Locate the cell with the specified text and output its [X, Y] center coordinate. 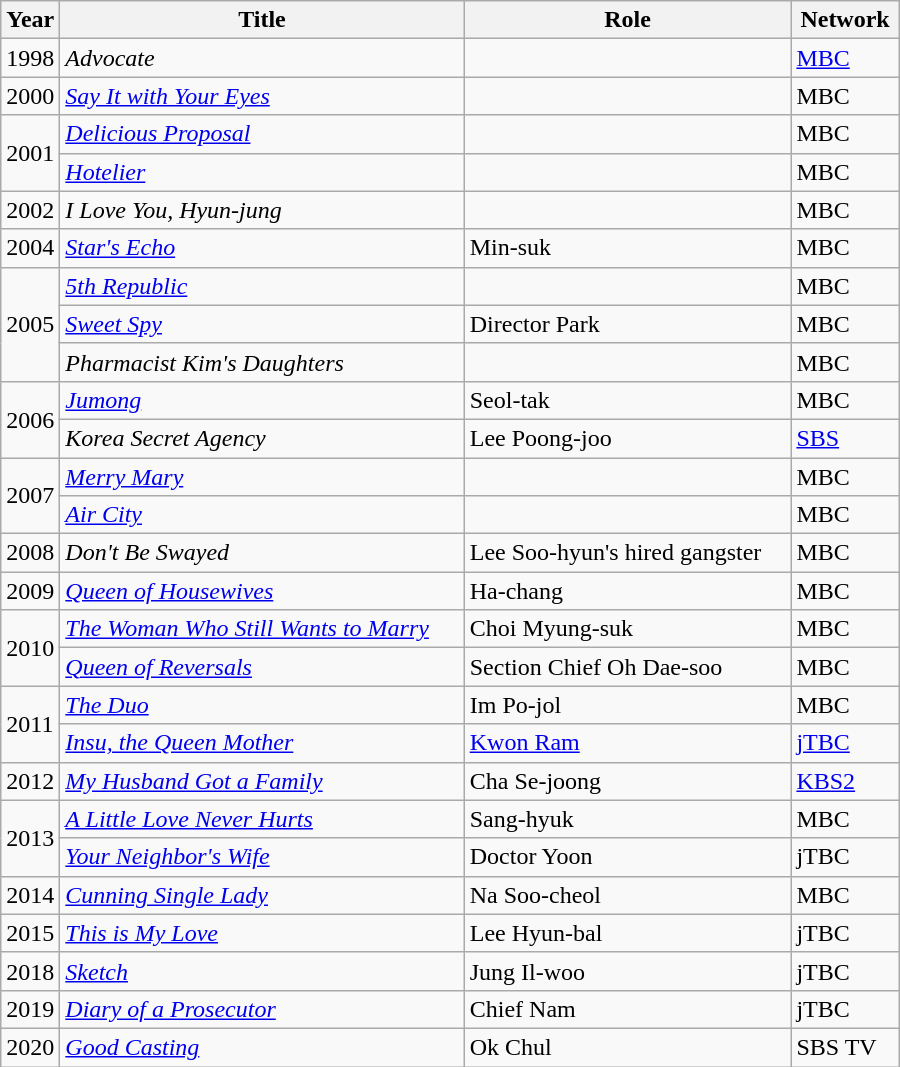
2015 [30, 933]
KBS2 [845, 781]
Ok Chul [628, 1047]
2001 [30, 153]
Network [845, 20]
SBS [845, 438]
2020 [30, 1047]
Delicious Proposal [262, 134]
Queen of Housewives [262, 591]
Korea Secret Agency [262, 438]
Your Neighbor's Wife [262, 857]
Min-suk [628, 248]
2005 [30, 324]
2002 [30, 210]
Advocate [262, 58]
2010 [30, 648]
Ha-chang [628, 591]
My Husband Got a Family [262, 781]
The Duo [262, 705]
Section Chief Oh Dae-soo [628, 667]
Merry Mary [262, 477]
Chief Nam [628, 1009]
Na Soo-cheol [628, 895]
Year [30, 20]
Lee Poong-joo [628, 438]
2000 [30, 96]
2006 [30, 419]
Cha Se-joong [628, 781]
Kwon Ram [628, 743]
2019 [30, 1009]
Choi Myung-suk [628, 629]
Sweet Spy [262, 324]
Seol-tak [628, 400]
5th Republic [262, 286]
2011 [30, 724]
2018 [30, 971]
Queen of Reversals [262, 667]
Title [262, 20]
Cunning Single Lady [262, 895]
2014 [30, 895]
2004 [30, 248]
2008 [30, 553]
This is My Love [262, 933]
Hotelier [262, 172]
Don't Be Swayed [262, 553]
Jung Il-woo [628, 971]
Star's Echo [262, 248]
Sang-hyuk [628, 819]
I Love You, Hyun-jung [262, 210]
Lee Hyun-bal [628, 933]
Lee Soo-hyun's hired gangster [628, 553]
Good Casting [262, 1047]
2012 [30, 781]
Im Po-jol [628, 705]
Director Park [628, 324]
2007 [30, 496]
Air City [262, 515]
1998 [30, 58]
2013 [30, 838]
Pharmacist Kim's Daughters [262, 362]
Say It with Your Eyes [262, 96]
Insu, the Queen Mother [262, 743]
Sketch [262, 971]
Doctor Yoon [628, 857]
Jumong [262, 400]
2009 [30, 591]
SBS TV [845, 1047]
The Woman Who Still Wants to Marry [262, 629]
Diary of a Prosecutor [262, 1009]
A Little Love Never Hurts [262, 819]
Role [628, 20]
